Identify which cell holds the provided text, then report its (X, Y) central coordinate. 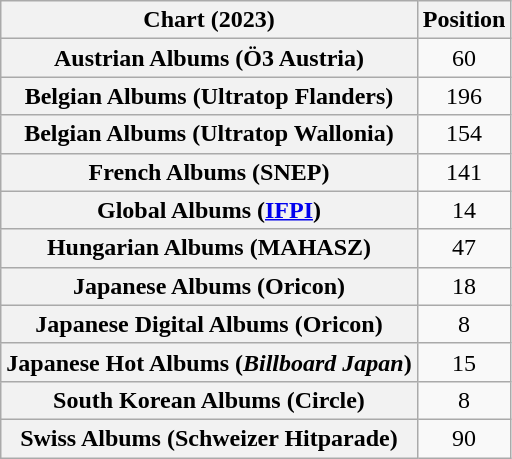
141 (464, 172)
Belgian Albums (Ultratop Flanders) (209, 96)
154 (464, 134)
18 (464, 286)
15 (464, 362)
Position (464, 20)
Swiss Albums (Schweizer Hitparade) (209, 438)
Hungarian Albums (MAHASZ) (209, 248)
Austrian Albums (Ö3 Austria) (209, 58)
196 (464, 96)
Japanese Digital Albums (Oricon) (209, 324)
47 (464, 248)
90 (464, 438)
Japanese Albums (Oricon) (209, 286)
Belgian Albums (Ultratop Wallonia) (209, 134)
60 (464, 58)
French Albums (SNEP) (209, 172)
Chart (2023) (209, 20)
South Korean Albums (Circle) (209, 400)
14 (464, 210)
Global Albums (IFPI) (209, 210)
Japanese Hot Albums (Billboard Japan) (209, 362)
